Capture the cell that displays the provided text and extract its (X, Y) central coordinate. 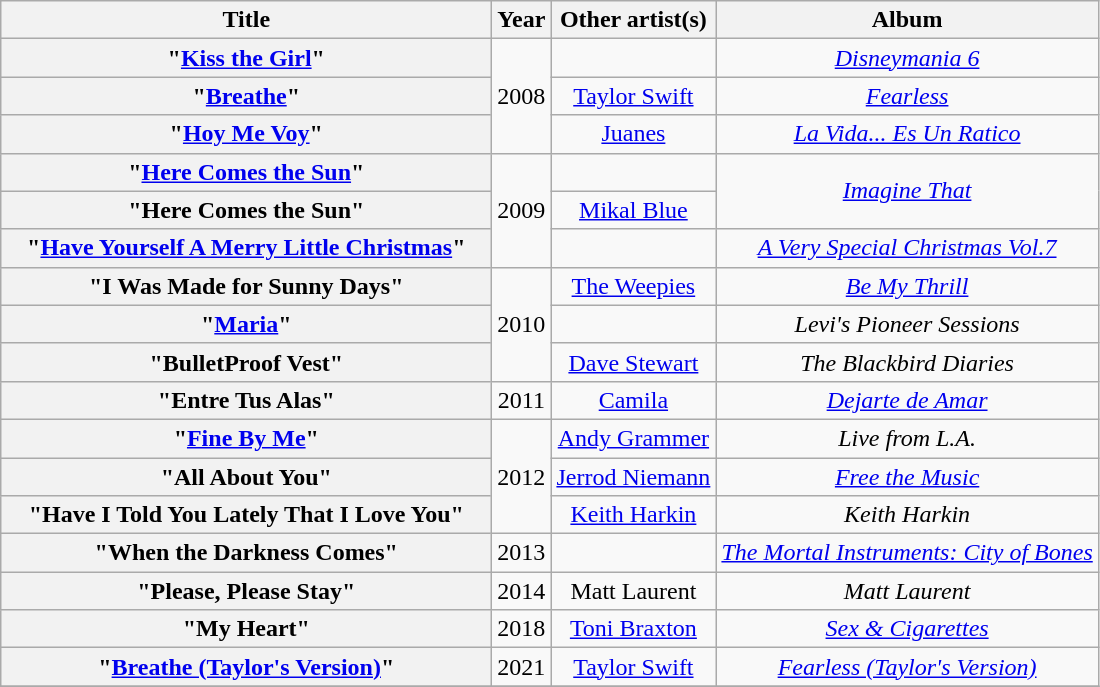
Album (907, 20)
Disneymania 6 (907, 58)
"Fine By Me" (246, 438)
2010 (522, 324)
"My Heart" (246, 629)
2021 (522, 667)
"Kiss the Girl" (246, 58)
"When the Darkness Comes" (246, 553)
Dejarte de Amar (907, 400)
"Breathe" (246, 96)
2011 (522, 400)
"Maria" (246, 324)
Camila (634, 400)
La Vida... Es Un Ratico (907, 134)
Fearless (907, 96)
2018 (522, 629)
The Blackbird Diaries (907, 362)
"Have I Told You Lately That I Love You" (246, 515)
Toni Braxton (634, 629)
2013 (522, 553)
"Please, Please Stay" (246, 591)
The Weepies (634, 286)
Year (522, 20)
A Very Special Christmas Vol.7 (907, 248)
"Have Yourself A Merry Little Christmas" (246, 248)
Fearless (Taylor's Version) (907, 667)
"Entre Tus Alas" (246, 400)
Andy Grammer (634, 438)
Live from L.A. (907, 438)
"All About You" (246, 477)
2014 (522, 591)
The Mortal Instruments: City of Bones (907, 553)
2012 (522, 476)
Jerrod Niemann (634, 477)
2008 (522, 96)
Title (246, 20)
Levi's Pioneer Sessions (907, 324)
2009 (522, 210)
"Hoy Me Voy" (246, 134)
Sex & Cigarettes (907, 629)
"Breathe (Taylor's Version)" (246, 667)
Free the Music (907, 477)
Imagine That (907, 191)
"BulletProof Vest" (246, 362)
Juanes (634, 134)
Mikal Blue (634, 210)
Be My Thrill (907, 286)
Dave Stewart (634, 362)
Other artist(s) (634, 20)
"I Was Made for Sunny Days" (246, 286)
